Provide the (X, Y) coordinate of the cell's center where the given text is located.  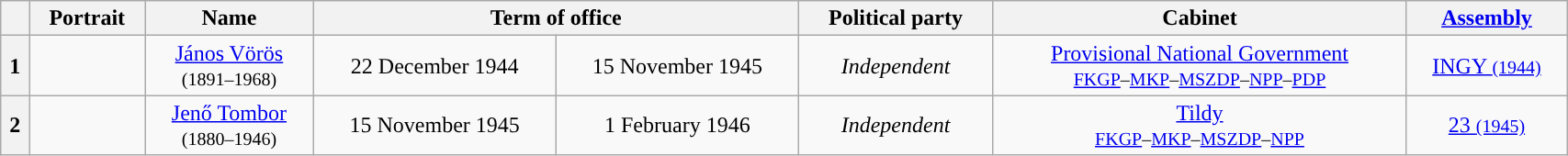
1 February 1946 (677, 125)
Term of office (556, 18)
22 December 1944 (434, 66)
Assembly (1486, 18)
23 (1945) (1486, 125)
1 (15, 66)
INGY (1944) (1486, 66)
János Vörös(1891–1968) (230, 66)
TildyFKGP–MKP–MSZDP–NPP (1200, 125)
Jenő Tombor(1880–1946) (230, 125)
Name (230, 18)
2 (15, 125)
Political party (895, 18)
Portrait (87, 18)
Provisional National GovernmentFKGP–MKP–MSZDP–NPP–PDP (1200, 66)
Cabinet (1200, 18)
